Search for the cell housing the specified text and yield its [x, y] center coordinate. 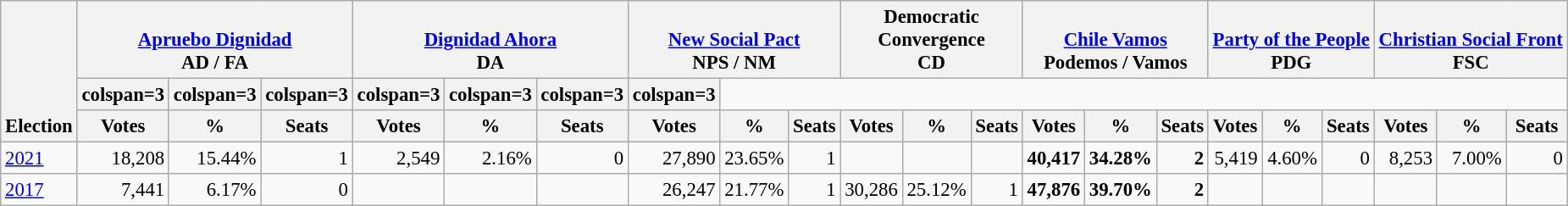
7,441 [123, 190]
6.17% [214, 190]
2.16% [490, 159]
Christian Social FrontFSC [1471, 40]
DemocraticConvergenceCD [932, 40]
7.00% [1471, 159]
23.65% [754, 159]
47,876 [1054, 190]
Party of the PeoplePDG [1291, 40]
New Social PactNPS / NM [734, 40]
5,419 [1235, 159]
2021 [39, 159]
21.77% [754, 190]
2,549 [398, 159]
Chile VamosPodemos / Vamos [1115, 40]
30,286 [871, 190]
18,208 [123, 159]
Apruebo DignidadAD / FA [215, 40]
34.28% [1120, 159]
8,253 [1405, 159]
Election [39, 71]
39.70% [1120, 190]
27,890 [673, 159]
15.44% [214, 159]
2017 [39, 190]
25.12% [937, 190]
26,247 [673, 190]
Dignidad AhoraDA [490, 40]
40,417 [1054, 159]
4.60% [1292, 159]
